Determine the (X, Y) coordinate at the center of the cell enclosing the given text.  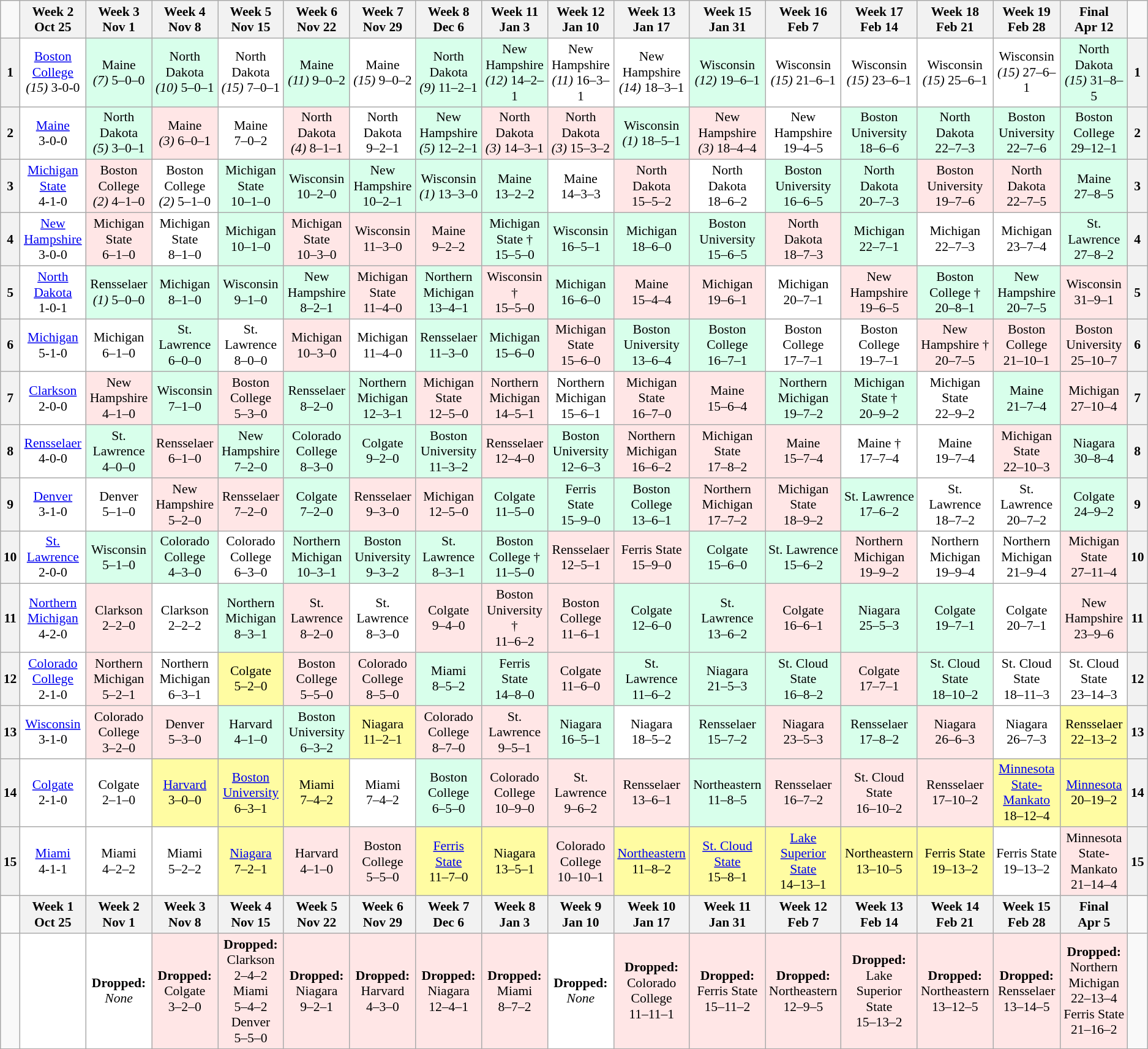
Michigan5-1-0 (53, 345)
Dropped:Niagara9–2–1 (317, 991)
North Dakota(10) 5–0–1 (185, 72)
Maine(15) 9–0–2 (383, 72)
Northern Michigan12–3–1 (383, 399)
Michigan20–7–1 (803, 293)
St. Lawrence8–3–1 (449, 557)
Wisconsin(12) 19–6–1 (727, 72)
Dropped:Ferris State15–11–2 (727, 991)
Dropped:Miami8–7–2 (514, 991)
Rensselaer17–8–2 (879, 732)
Colorado College2-1-0 (53, 679)
Michigan State17–8–2 (727, 452)
Rensselaer8–2–0 (317, 399)
Colorado College6–3–0 (251, 557)
Michigan State11–4–0 (383, 293)
Michigan22–7–1 (879, 240)
Colorado College4–3–0 (185, 557)
Maine21–7–4 (1027, 399)
Week 2Oct 25 (53, 20)
St. Lawrence11–6–2 (651, 679)
Clarkson2–2–0 (119, 618)
St. Lawrence2-0-0 (53, 557)
New Hampshire(5) 12–2–1 (449, 133)
Maine13–2–2 (514, 186)
Northern Michigan16–6–2 (651, 452)
Week 15Feb 28 (1027, 914)
Boston College21–10–1 (1027, 345)
Wisconsin11–3–0 (383, 240)
Boston University19–7–6 (955, 186)
Michigan State4-1-0 (53, 186)
Dropped:Rensselaer13–14–5 (1027, 991)
Michigan State15–6–0 (581, 345)
Rensselaer16–7–2 (803, 793)
Minnesota State-Mankato18–12–4 (1027, 793)
Boston College11–6–1 (581, 618)
Boston University13–6–4 (651, 345)
Niagara18–5–2 (651, 732)
Colgate20–7–1 (1027, 618)
Week 4Nov 15 (251, 914)
Ferris State14–8–0 (514, 679)
Northern Michigan19–9–4 (955, 557)
Rensselaer(1) 5–0–0 (119, 293)
Week 13Jan 17 (651, 20)
Dropped:Clarkson2–4–2Miami5–4–2Denver5–5–0 (251, 991)
North Dakota1-0-1 (53, 293)
Boston College19–7–1 (879, 345)
Maine15–4–4 (651, 293)
Maine7–0–2 (251, 133)
New Hampshire(11) 16–3–1 (581, 72)
St. Lawrence18–7–2 (955, 504)
Wisconsin16–5–1 (581, 240)
Dropped:Northern Michigan22–13–4Ferris State21–16–2 (1094, 991)
Week 19Feb 28 (1027, 20)
Wisconsin(15) 25–6–1 (955, 72)
Boston College(2) 4–1–0 (119, 186)
Miami4–2–2 (119, 862)
North Dakota(5) 3–0–1 (119, 133)
New Hampshire(3) 18–4–4 (727, 133)
Niagara25–5–3 (879, 618)
Michigan State10–3–0 (317, 240)
North Dakota22–7–5 (1027, 186)
Denver5–3–0 (185, 732)
Rensselaer13–6–1 (651, 793)
Michigan State16–7–0 (651, 399)
Colgate11–5–0 (514, 504)
Week 15Jan 31 (727, 20)
Wisconsin(1) 13–3–0 (449, 186)
Michigan State †15–5–0 (514, 240)
Week 11Jan 31 (727, 914)
Week 10Jan 17 (651, 914)
Michigan18–6–0 (651, 240)
Rensselaer4-0-0 (53, 452)
North Dakota18–6–2 (727, 186)
Wisconsin(15) 27–6–1 (1027, 72)
Michigan6–1–0 (119, 345)
Wisconsin(15) 23–6–1 (879, 72)
FinalApr 12 (1094, 20)
Michigan11–4–0 (383, 345)
Clarkson2–2–2 (185, 618)
Week 5Nov 22 (317, 914)
Maine 3-0-0 (53, 133)
Dropped:Northeastern12–9–5 (803, 991)
Boston College(2) 5–1–0 (185, 186)
New Hampshire 19–6–5 (879, 293)
Boston College †20–8–1 (955, 293)
Rensselaer12–5–1 (581, 557)
Colorado College10–9–0 (514, 793)
North Dakota(4) 8–1–1 (317, 133)
North Dakota22–7–3 (955, 133)
St. Cloud State23–14–3 (1094, 679)
Northeastern11–8–5 (727, 793)
Rensselaer9–3–0 (383, 504)
Maine(11) 9–0–2 (317, 72)
Michigan State †20–9–2 (879, 399)
Rensselaer12–4–0 (514, 452)
Northern Michigan6–3–1 (185, 679)
St. Cloud State18–10–2 (955, 679)
Week 13Feb 14 (879, 914)
Maine19–7–4 (955, 452)
North Dakota9–2–1 (383, 133)
Colgate2-1-0 (53, 793)
St. Lawrence9–5–1 (514, 732)
Michigan10–3–0 (317, 345)
Colgate17–7–1 (879, 679)
Week 4Nov 8 (185, 20)
Boston College13–6–1 (651, 504)
Northern Michigan8–3–1 (251, 618)
Michigan15–6–0 (514, 345)
Michigan16–6–0 (581, 293)
North Dakota20–7–3 (879, 186)
Rensselaer6–1–0 (185, 452)
Niagara7–2–1 (251, 862)
Boston College6–5–0 (449, 793)
New Hampshire(14) 18–3–1 (651, 72)
Colgate12–6–0 (651, 618)
St. Lawrence17–6–2 (879, 504)
St. Cloud State15–8–1 (727, 862)
Dropped:Lake Superior State15–13–2 (879, 991)
Wisconsin3-1-0 (53, 732)
New Hampshire5–2–0 (185, 504)
Boston University †11–6–2 (514, 618)
Northeastern11–8–2 (651, 862)
Boston University11–3–2 (449, 452)
Rensselaer22–13–2 (1094, 732)
Week 12Feb 7 (803, 914)
Northern Michigan5–2–1 (119, 679)
St. Lawrence8–3–0 (383, 618)
Boston University9–3–2 (383, 557)
Maine9–2–2 (449, 240)
St. Lawrence9–6–2 (581, 793)
Wisconsin7–1–0 (185, 399)
Niagara23–5–3 (803, 732)
North Dakota(3) 14–3–1 (514, 133)
Wisconsin(1) 18–5–1 (651, 133)
Week 3Nov 8 (185, 914)
Maine27–8–5 (1094, 186)
St. Lawrence4–0–0 (119, 452)
Rensselaer11–3–0 (449, 345)
Maine15–7–4 (803, 452)
Colgate9–4–0 (449, 618)
Maine(7) 5–0–0 (119, 72)
Northeastern13–10–5 (879, 862)
Northern Michigan14–5–1 (514, 399)
New Hampshire(12) 14–2–1 (514, 72)
New Hampshire8–2–1 (317, 293)
Boston University6–3–2 (317, 732)
Denver3-1-0 (53, 504)
New Hampshire10–2–1 (383, 186)
St. Cloud State16–10–2 (879, 793)
Michigan27–10–4 (1094, 399)
Boston College5–3–0 (251, 399)
Maine(3) 6–0–1 (185, 133)
Harvard3–0–0 (185, 793)
Colgate5–2–0 (251, 679)
Wisconsin †15–5–0 (514, 293)
Northern Michigan13–4–1 (449, 293)
Michigan12–5–0 (449, 504)
Northern Michigan10–3–1 (317, 557)
Niagara16–5–1 (581, 732)
Northern Michigan4-2-0 (53, 618)
Niagara21–5–3 (727, 679)
Maine †17–7–4 (879, 452)
Northern Michigan15–6–1 (581, 399)
New Hampshire † 20–7–5 (955, 345)
Michigan8–1–0 (185, 293)
Wisconsin31–9–1 (1094, 293)
Ferris State11–7–0 (449, 862)
Boston University15–6–5 (727, 240)
Rensselaer7–2–0 (251, 504)
Niagara13–5–1 (514, 862)
North Dakota(9) 11–2–1 (449, 72)
Minnesota State-Mankato21–14–4 (1094, 862)
Michigan23–7–4 (1027, 240)
St. Cloud State18–11–3 (1027, 679)
Wisconsin(15) 21–6–1 (803, 72)
Colgate19–7–1 (955, 618)
Colorado College8–5–0 (383, 679)
Northern Michigan17–7–2 (727, 504)
Week 2Nov 1 (119, 914)
Clarkson2-0-0 (53, 399)
Colorado College8–7–0 (449, 732)
Boston College †11–5–0 (514, 557)
St. Lawrence6–0–0 (185, 345)
Week 5Nov 15 (251, 20)
Boston University16–6–5 (803, 186)
Michigan19–6–1 (727, 293)
Boston College29–12–1 (1094, 133)
New Hampshire3-0-0 (53, 240)
Colorado College10–10–1 (581, 862)
Boston College17–7–1 (803, 345)
Boston College(15) 3-0-0 (53, 72)
Week 14Feb 21 (955, 914)
North Dakota15–5–2 (651, 186)
New Hampshire4–1–0 (119, 399)
Miami8–5–2 (449, 679)
New Hampshire23–9–6 (1094, 618)
St. Lawrence8–0–0 (251, 345)
Lake Superior State14–13–1 (803, 862)
North Dakota(15) 31–8–5 (1094, 72)
Dropped:Niagara12–4–1 (449, 991)
Wisconsin9–1–0 (251, 293)
Boston University25–10–7 (1094, 345)
Week 7Nov 29 (383, 20)
Colgate15–6–0 (727, 557)
St. Lawrence15–6–2 (803, 557)
New Hampshire 19–4–5 (803, 133)
Niagara26–6–3 (955, 732)
Michigan State10–1–0 (251, 186)
St. Lawrence20–7–2 (1027, 504)
Wisconsin5–1–0 (119, 557)
Colgate24–9–2 (1094, 504)
Niagara26–7–3 (1027, 732)
Week 9Jan 10 (581, 914)
Michigan State27–11–4 (1094, 557)
Rensselaer17–10–2 (955, 793)
Week 12Jan 10 (581, 20)
Wisconsin10–2–0 (317, 186)
Colgate2–1–0 (119, 793)
Michigan10–1–0 (251, 240)
Maine14–3–3 (581, 186)
Northern Michigan19–7–2 (803, 399)
Dropped:Colorado College11–11–1 (651, 991)
Colgate7–2–0 (317, 504)
Week 7Dec 6 (449, 914)
Michigan State22–9–2 (955, 399)
St. Lawrence8–2–0 (317, 618)
Week 11Jan 3 (514, 20)
Northern Michigan19–9–2 (879, 557)
Boston College16–7–1 (727, 345)
Michigan State18–9–2 (803, 504)
Week 6Nov 29 (383, 914)
Northern Michigan21–9–4 (1027, 557)
Week 18Feb 21 (955, 20)
Denver5–1–0 (119, 504)
New Hampshire 20–7–5 (1027, 293)
Michigan State12–5–0 (449, 399)
North Dakota18–7–3 (803, 240)
Minnesota20–19–2 (1094, 793)
Colgate11–6–0 (581, 679)
Week 8Dec 6 (449, 20)
Miami5–2–2 (185, 862)
Week 1Oct 25 (53, 914)
Colorado College8–3–0 (317, 452)
Colgate9–2–0 (383, 452)
Miami4-1-1 (53, 862)
Week 16Feb 7 (803, 20)
Michigan State8–1–0 (185, 240)
Dropped:Northeastern13–12–5 (955, 991)
Michigan State22–10–3 (1027, 452)
Week 3Nov 1 (119, 20)
Rensselaer15–7–2 (727, 732)
Dropped:Colgate3–2–0 (185, 991)
St. Lawrence13–6–2 (727, 618)
Niagara30–8–4 (1094, 452)
North Dakota(15) 7–0–1 (251, 72)
Michigan State6–1–0 (119, 240)
Boston University18–6–6 (879, 133)
Colorado College3–2–0 (119, 732)
Niagara11–2–1 (383, 732)
St. Lawrence27–8–2 (1094, 240)
St. Cloud State16–8–2 (803, 679)
Week 6Nov 22 (317, 20)
FinalApr 5 (1094, 914)
Boston University12–6–3 (581, 452)
Michigan22–7–3 (955, 240)
Colgate16–6–1 (803, 618)
Dropped:Harvard4–3–0 (383, 991)
New Hampshire7–2–0 (251, 452)
Boston University22–7–6 (1027, 133)
Week 8Jan 3 (514, 914)
Boston University6–3–1 (251, 793)
Week 17Feb 14 (879, 20)
North Dakota(3) 15–3–2 (581, 133)
Maine15–6–4 (727, 399)
